Extract the (x, y) coordinate from the center of the cell holding the provided text.  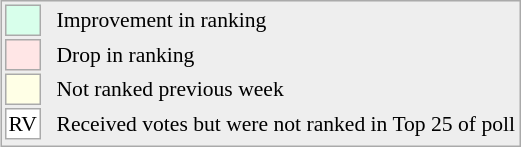
Drop in ranking (286, 55)
RV (23, 124)
Improvement in ranking (286, 20)
Received votes but were not ranked in Top 25 of poll (286, 124)
Not ranked previous week (286, 90)
